Output the [X, Y] coordinate of the center of the cell containing the given text.  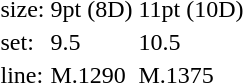
9.5 [92, 42]
